Search for the cell housing the specified text and yield its [x, y] center coordinate. 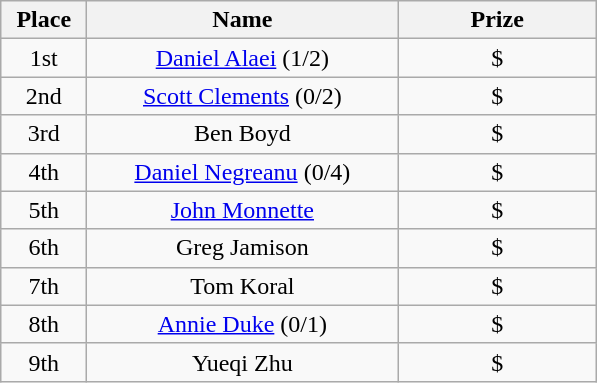
9th [44, 362]
Ben Boyd [242, 134]
2nd [44, 96]
Daniel Alaei (1/2) [242, 58]
6th [44, 248]
Prize [498, 20]
Place [44, 20]
Daniel Negreanu (0/4) [242, 172]
7th [44, 286]
Scott Clements (0/2) [242, 96]
Greg Jamison [242, 248]
Annie Duke (0/1) [242, 324]
4th [44, 172]
1st [44, 58]
8th [44, 324]
Yueqi Zhu [242, 362]
3rd [44, 134]
John Monnette [242, 210]
Name [242, 20]
Tom Koral [242, 286]
5th [44, 210]
